Return the [x, y] coordinate for the center point of the cell that contains the specified text.  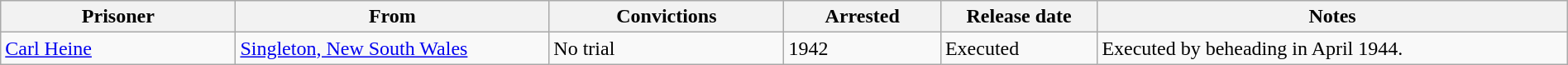
Notes [1332, 17]
Prisoner [118, 17]
From [392, 17]
Convictions [667, 17]
Executed [1019, 48]
Singleton, New South Wales [392, 48]
No trial [667, 48]
1942 [862, 48]
Carl Heine [118, 48]
Executed by beheading in April 1944. [1332, 48]
Arrested [862, 17]
Release date [1019, 17]
